Search for the cell housing the specified text and yield its [x, y] center coordinate. 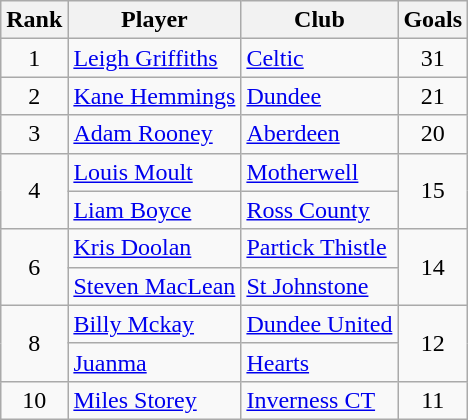
St Johnstone [320, 286]
12 [433, 343]
11 [433, 400]
Player [154, 20]
21 [433, 96]
20 [433, 134]
Steven MacLean [154, 286]
6 [34, 267]
Dundee [320, 96]
Aberdeen [320, 134]
Inverness CT [320, 400]
Kane Hemmings [154, 96]
Ross County [320, 210]
Club [320, 20]
Louis Moult [154, 172]
2 [34, 96]
Liam Boyce [154, 210]
Adam Rooney [154, 134]
Dundee United [320, 324]
4 [34, 191]
Goals [433, 20]
Hearts [320, 362]
15 [433, 191]
3 [34, 134]
14 [433, 267]
Miles Storey [154, 400]
31 [433, 58]
8 [34, 343]
Motherwell [320, 172]
Partick Thistle [320, 248]
1 [34, 58]
Juanma [154, 362]
Celtic [320, 58]
Leigh Griffiths [154, 58]
Kris Doolan [154, 248]
Billy Mckay [154, 324]
Rank [34, 20]
10 [34, 400]
